Capture the cell that displays the provided text and extract its [X, Y] central coordinate. 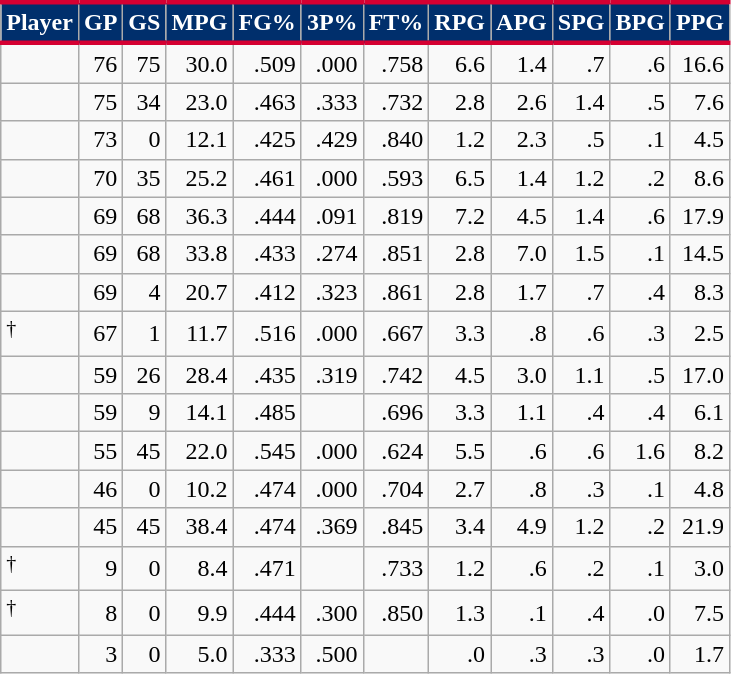
PPG [700, 22]
6.6 [460, 63]
.742 [396, 375]
3.4 [460, 527]
.732 [396, 102]
.274 [332, 254]
3 [100, 654]
7.5 [700, 614]
.850 [396, 614]
.412 [267, 292]
.485 [267, 413]
14.1 [200, 413]
3P% [332, 22]
17.9 [700, 216]
17.0 [700, 375]
10.2 [200, 489]
2.6 [522, 102]
.461 [267, 178]
APG [522, 22]
1.3 [460, 614]
8.4 [200, 568]
.425 [267, 140]
20.7 [200, 292]
70 [100, 178]
GP [100, 22]
.545 [267, 451]
.819 [396, 216]
73 [100, 140]
9.9 [200, 614]
.667 [396, 334]
.369 [332, 527]
.429 [332, 140]
30.0 [200, 63]
11.7 [200, 334]
25.2 [200, 178]
.300 [332, 614]
8 [100, 614]
.516 [267, 334]
36.3 [200, 216]
38.4 [200, 527]
.323 [332, 292]
.851 [396, 254]
4 [144, 292]
MPG [200, 22]
6.5 [460, 178]
26 [144, 375]
33.8 [200, 254]
.471 [267, 568]
7.6 [700, 102]
SPG [581, 22]
.758 [396, 63]
1 [144, 334]
2.3 [522, 140]
14.5 [700, 254]
55 [100, 451]
.845 [396, 527]
RPG [460, 22]
76 [100, 63]
.593 [396, 178]
12.1 [200, 140]
.463 [267, 102]
67 [100, 334]
46 [100, 489]
28.4 [200, 375]
FT% [396, 22]
.500 [332, 654]
35 [144, 178]
5.0 [200, 654]
1.5 [581, 254]
.861 [396, 292]
.696 [396, 413]
22.0 [200, 451]
7.2 [460, 216]
8.2 [700, 451]
16.6 [700, 63]
.840 [396, 140]
34 [144, 102]
2.5 [700, 334]
.091 [332, 216]
Player [40, 22]
.435 [267, 375]
7.0 [522, 254]
21.9 [700, 527]
5.5 [460, 451]
.733 [396, 568]
8.6 [700, 178]
1.6 [640, 451]
.624 [396, 451]
.509 [267, 63]
2.7 [460, 489]
.704 [396, 489]
GS [144, 22]
FG% [267, 22]
4.9 [522, 527]
4.8 [700, 489]
6.1 [700, 413]
.433 [267, 254]
.319 [332, 375]
8.3 [700, 292]
23.0 [200, 102]
BPG [640, 22]
